From the cell containing the given text, extract its center point as (X, Y) coordinate. 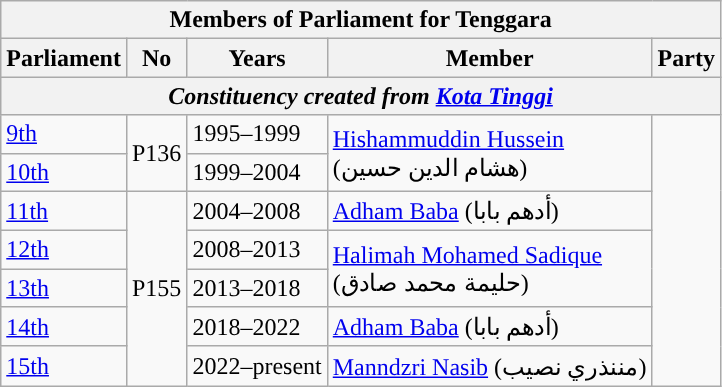
Party (686, 58)
P136 (156, 153)
9th (64, 134)
15th (64, 366)
Constituency created from Kota Tinggi (361, 96)
Manndzri Nasib (مننذري نصيب) (490, 366)
Parliament (64, 58)
2018–2022 (257, 327)
Halimah Mohamed Sadique (حليمة محمد صادق‎) (490, 269)
2004–2008 (257, 211)
Member (490, 58)
2008–2013 (257, 250)
Members of Parliament for Tenggara (361, 20)
13th (64, 288)
Years (257, 58)
10th (64, 172)
No (156, 58)
1995–1999 (257, 134)
12th (64, 250)
2022–present (257, 366)
11th (64, 211)
14th (64, 327)
2013–2018 (257, 288)
P155 (156, 288)
Hishammuddin Hussein (هشام الدين حسين‎) (490, 153)
1999–2004 (257, 172)
